Extract the (X, Y) coordinate from the center of the cell holding the provided text.  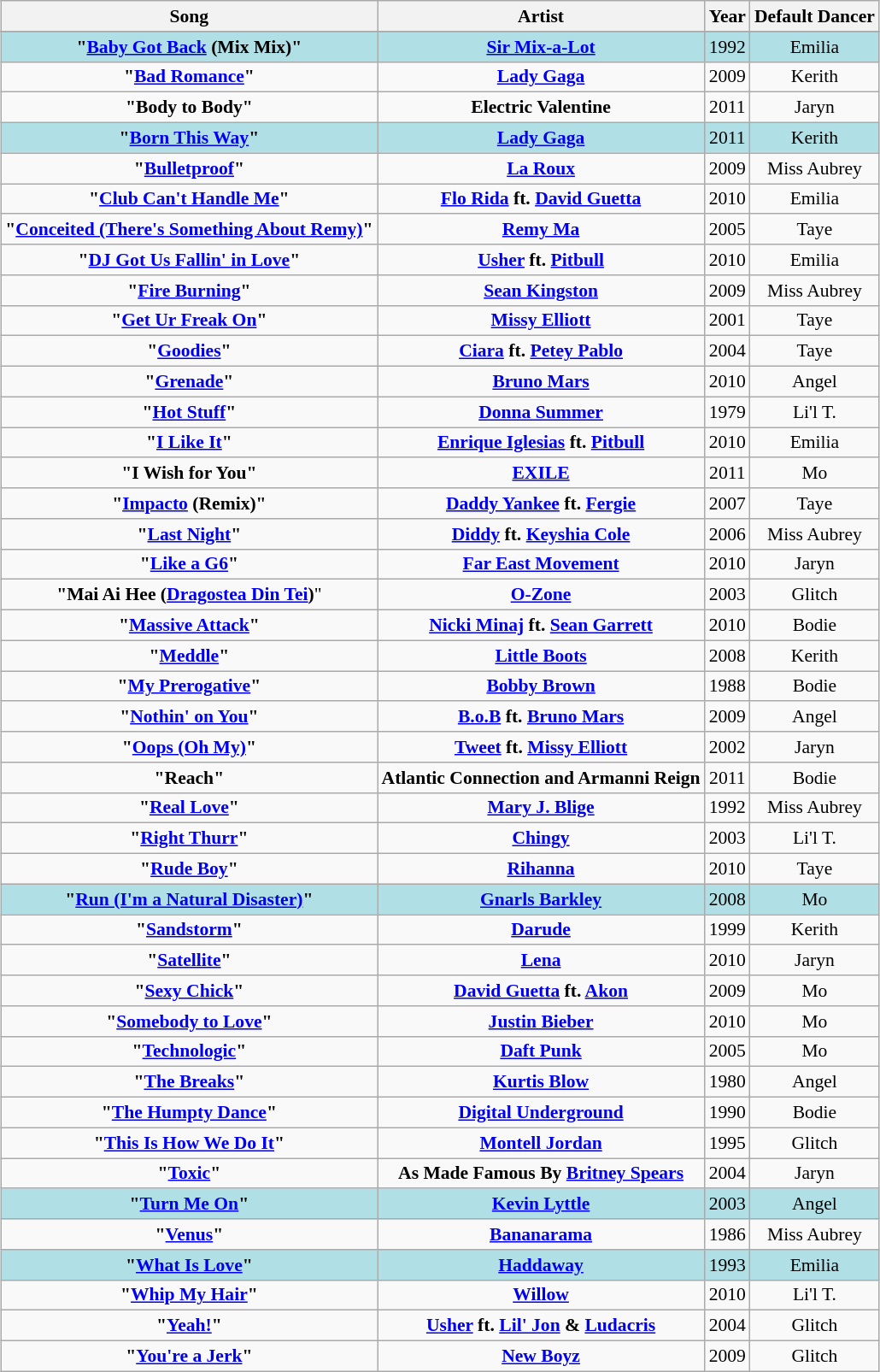
Daddy Yankee ft. Fergie (542, 503)
2006 (728, 533)
"Somebody to Love" (189, 1021)
Bananarama (542, 1234)
Far East Movement (542, 564)
"Whip My Hair" (189, 1295)
Rihanna (542, 869)
"Last Night" (189, 533)
"Technologic" (189, 1051)
Sir Mix-a-Lot (542, 46)
Atlantic Connection and Armanni Reign (542, 777)
"Get Ur Freak On" (189, 321)
"Run (I'm a Natural Disaster)" (189, 899)
Tweet ft. Missy Elliott (542, 747)
"Goodies" (189, 351)
"Impacto (Remix)" (189, 503)
Artist (542, 16)
"DJ Got Us Fallin' in Love" (189, 260)
Sean Kingston (542, 290)
2007 (728, 503)
"This Is How We Do It" (189, 1143)
Kurtis Blow (542, 1082)
"Fire Burning" (189, 290)
"Turn Me On" (189, 1204)
"Born This Way" (189, 138)
Remy Ma (542, 229)
Electric Valentine (542, 108)
"Right Thurr" (189, 839)
"Massive Attack" (189, 625)
Usher ft. Lil' Jon & Ludacris (542, 1326)
Darude (542, 930)
"Hot Stuff" (189, 412)
New Boyz (542, 1356)
Haddaway (542, 1264)
2001 (728, 321)
David Guetta ft. Akon (542, 991)
"Bad Romance" (189, 77)
Chingy (542, 839)
"Rude Boy" (189, 869)
Song (189, 16)
As Made Famous By Britney Spears (542, 1173)
"Reach" (189, 777)
"Venus" (189, 1234)
Kevin Lyttle (542, 1204)
Nicki Minaj ft. Sean Garrett (542, 625)
"I Wish for You" (189, 473)
1986 (728, 1234)
"I Like It" (189, 443)
"What Is Love" (189, 1264)
Enrique Iglesias ft. Pitbull (542, 443)
2002 (728, 747)
"Like a G6" (189, 564)
Willow (542, 1295)
"Meddle" (189, 656)
"The Breaks" (189, 1082)
1990 (728, 1112)
"Conceited (There's Something About Remy)" (189, 229)
Daft Punk (542, 1051)
"Sandstorm" (189, 930)
Digital Underground (542, 1112)
1999 (728, 930)
"You're a Jerk" (189, 1356)
Donna Summer (542, 412)
Usher ft. Pitbull (542, 260)
La Roux (542, 168)
Bobby Brown (542, 686)
Justin Bieber (542, 1021)
1988 (728, 686)
"Real Love" (189, 808)
"Satellite" (189, 960)
"Body to Body" (189, 108)
Gnarls Barkley (542, 899)
"Oops (Oh My)" (189, 747)
Year (728, 16)
1980 (728, 1082)
Missy Elliott (542, 321)
"My Prerogative" (189, 686)
"Sexy Chick" (189, 991)
Default Dancer (815, 16)
Lena (542, 960)
Little Boots (542, 656)
"Baby Got Back (Mix Mix)" (189, 46)
"Club Can't Handle Me" (189, 198)
Flo Rida ft. David Guetta (542, 198)
1993 (728, 1264)
O-Zone (542, 595)
"Toxic" (189, 1173)
"Grenade" (189, 381)
"The Humpty Dance" (189, 1112)
EXILE (542, 473)
B.o.B ft. Bruno Mars (542, 716)
1979 (728, 412)
"Nothin' on You" (189, 716)
Diddy ft. Keyshia Cole (542, 533)
"Yeah!" (189, 1326)
"Bulletproof" (189, 168)
Ciara ft. Petey Pablo (542, 351)
Bruno Mars (542, 381)
1995 (728, 1143)
Mary J. Blige (542, 808)
Montell Jordan (542, 1143)
"Mai Ai Hee (Dragostea Din Tei)" (189, 595)
